From the cell containing the given text, extract its center point as (x, y) coordinate. 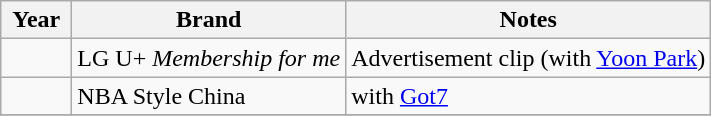
Notes (528, 20)
Advertisement clip (with Yoon Park) (528, 58)
Year (36, 20)
LG U+ Membership for me (209, 58)
Brand (209, 20)
NBA Style China (209, 96)
with Got7 (528, 96)
